Identify which cell holds the provided text, then report its [x, y] central coordinate. 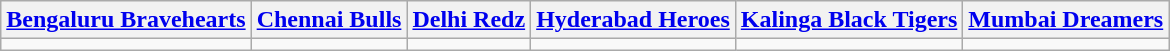
Bengaluru Bravehearts [126, 20]
Chennai Bulls [329, 20]
Kalinga Black Tigers [849, 20]
Hyderabad Heroes [634, 20]
Delhi Redz [469, 20]
Mumbai Dreamers [1066, 20]
